Provide the (x, y) coordinate of the cell's center where the given text is located.  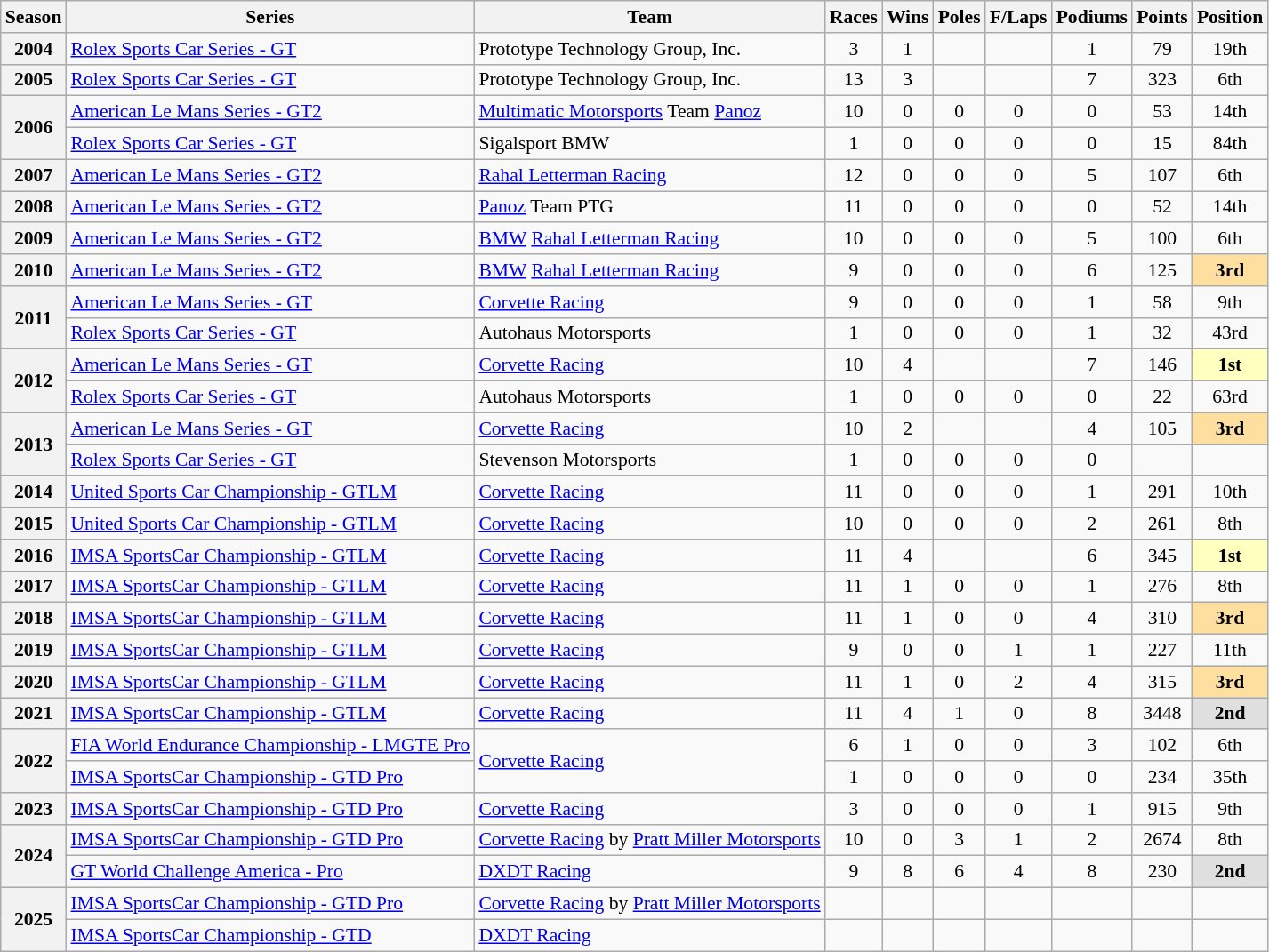
84th (1230, 144)
2007 (34, 175)
2021 (34, 714)
227 (1162, 651)
345 (1162, 556)
12 (854, 175)
Season (34, 17)
2011 (34, 318)
Wins (908, 17)
105 (1162, 428)
2016 (34, 556)
2014 (34, 492)
GT World Challenge America - Pro (270, 872)
Rahal Letterman Racing (649, 175)
2022 (34, 761)
Points (1162, 17)
22 (1162, 397)
276 (1162, 587)
Position (1230, 17)
2017 (34, 587)
2008 (34, 207)
2006 (34, 128)
2020 (34, 682)
11th (1230, 651)
315 (1162, 682)
Sigalsport BMW (649, 144)
100 (1162, 239)
2012 (34, 380)
79 (1162, 49)
2009 (34, 239)
13 (854, 80)
58 (1162, 302)
19th (1230, 49)
323 (1162, 80)
3448 (1162, 714)
2015 (34, 524)
Poles (960, 17)
2010 (34, 270)
291 (1162, 492)
FIA World Endurance Championship - LMGTE Pro (270, 746)
2674 (1162, 840)
2013 (34, 444)
310 (1162, 619)
2023 (34, 809)
32 (1162, 333)
146 (1162, 365)
53 (1162, 112)
52 (1162, 207)
Stevenson Motorsports (649, 460)
Panoz Team PTG (649, 207)
102 (1162, 746)
2018 (34, 619)
2019 (34, 651)
F/Laps (1019, 17)
261 (1162, 524)
Podiums (1092, 17)
Series (270, 17)
125 (1162, 270)
2005 (34, 80)
2024 (34, 855)
915 (1162, 809)
2025 (34, 919)
107 (1162, 175)
Team (649, 17)
230 (1162, 872)
35th (1230, 777)
43rd (1230, 333)
234 (1162, 777)
2004 (34, 49)
15 (1162, 144)
Races (854, 17)
Multimatic Motorsports Team Panoz (649, 112)
63rd (1230, 397)
IMSA SportsCar Championship - GTD (270, 935)
10th (1230, 492)
